Return (X, Y) of the center of cell containing provided text 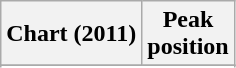
Chart (2011) (72, 34)
Peakposition (188, 34)
